Determine the [x, y] coordinate at the center of the cell enclosing the given text.  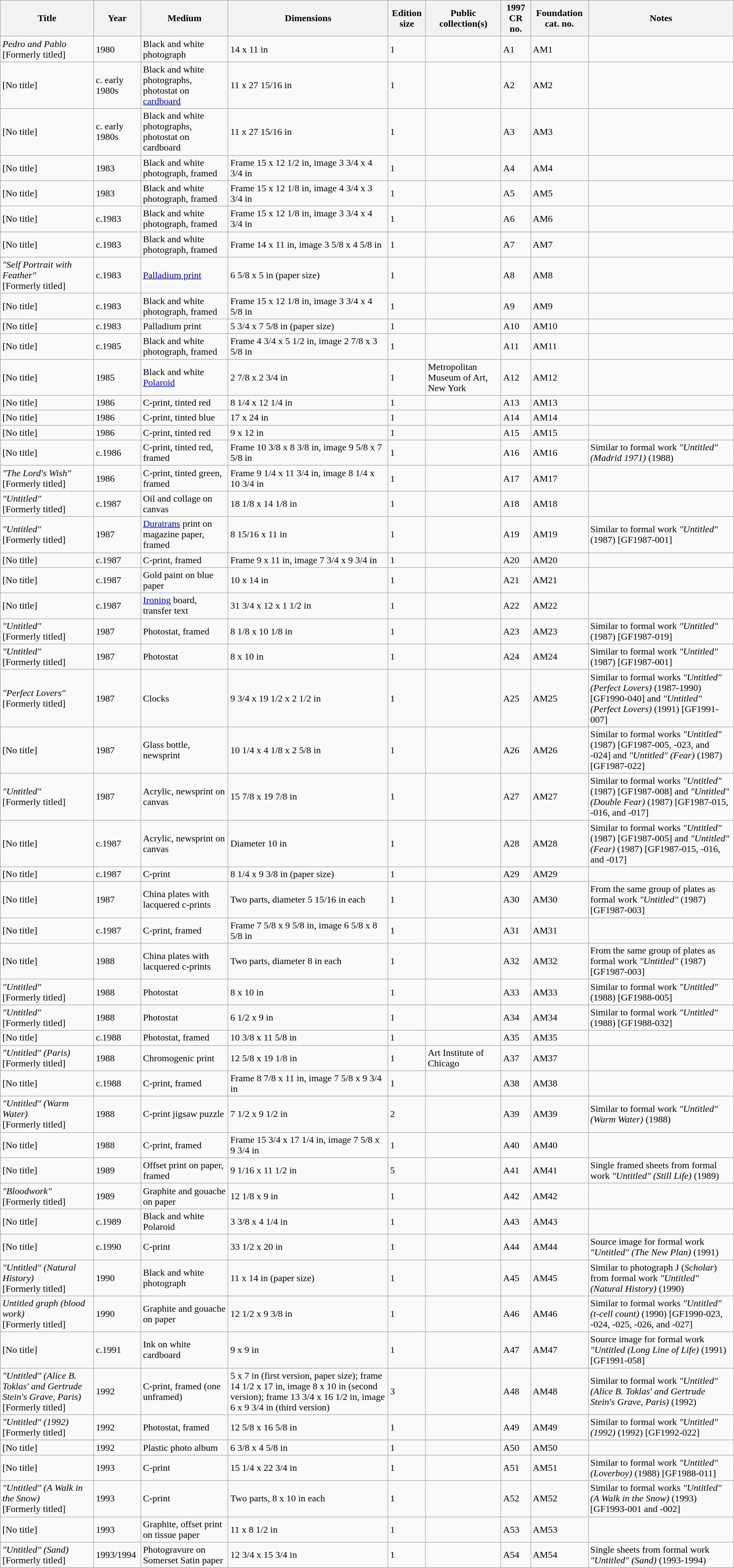
Frame 15 x 12 1/8 in, image 3 3/4 x 4 3/4 in [308, 219]
AM37 [559, 1058]
Ink on white cardboard [184, 1350]
9 3/4 x 19 1/2 x 2 1/2 in [308, 698]
C-print, framed (one unframed) [184, 1391]
AM28 [559, 843]
AM51 [559, 1468]
AM34 [559, 1017]
A25 [516, 698]
AM31 [559, 930]
AM22 [559, 606]
AM24 [559, 657]
Similar to formal work "Untitled" (Madrid 1971) (1988) [661, 453]
c.1990 [117, 1247]
"Self Portrait with Feather"[Formerly titled] [47, 275]
Graphite, offset print on tissue paper [184, 1529]
12 5/8 x 19 1/8 in [308, 1058]
A40 [516, 1145]
A48 [516, 1391]
1980 [117, 49]
18 1/8 x 14 1/8 in [308, 504]
"Untitled" (Sand)[Formerly titled] [47, 1555]
8 1/8 x 10 1/8 in [308, 631]
AM42 [559, 1196]
Frame 10 3/8 x 8 3/8 in, image 9 5/8 x 7 5/8 in [308, 453]
15 7/8 x 19 7/8 in [308, 796]
AM10 [559, 326]
AM6 [559, 219]
A45 [516, 1278]
11 x 14 in (paper size) [308, 1278]
A43 [516, 1221]
A1 [516, 49]
C-print jigsaw puzzle [184, 1114]
Two parts, diameter 5 15/16 in each [308, 900]
Foundation cat. no. [559, 18]
Photogravure on Somerset Satin paper [184, 1555]
AM35 [559, 1038]
AM7 [559, 245]
AM5 [559, 194]
14 x 11 in [308, 49]
AM43 [559, 1221]
AM13 [559, 403]
Year [117, 18]
3 [407, 1391]
AM50 [559, 1448]
c.1986 [117, 453]
1993/1994 [117, 1555]
10 3/8 x 11 5/8 in [308, 1038]
Similar to formal work "Untitled" (1987) [GF1987-019] [661, 631]
Similar to formal works "Untitled" (Perfect Lovers) (1987-1990) [GF1990-040] and "Untitled" (Perfect Lovers) (1991) [GF1991-007] [661, 698]
AM26 [559, 750]
A50 [516, 1448]
AM49 [559, 1427]
6 5/8 x 5 in (paper size) [308, 275]
A31 [516, 930]
A23 [516, 631]
Similar to formal work "Untitled" (1992) (1992) [GF1992-022] [661, 1427]
Ironing board, transfer text [184, 606]
Single sheets from formal work "Untitled" (Sand) (1993-1994) [661, 1555]
Art Institute of Chicago [463, 1058]
AM20 [559, 560]
A53 [516, 1529]
AM44 [559, 1247]
Dimensions [308, 18]
A33 [516, 992]
Diameter 10 in [308, 843]
31 3/4 x 12 x 1 1/2 in [308, 606]
A2 [516, 85]
AM1 [559, 49]
AM41 [559, 1170]
Plastic photo album [184, 1448]
Two parts, diameter 8 in each [308, 961]
A44 [516, 1247]
Frame 8 7/8 x 11 in, image 7 5/8 x 9 3/4 in [308, 1083]
A26 [516, 750]
c.1989 [117, 1221]
A20 [516, 560]
Frame 15 x 12 1/2 in, image 3 3/4 x 4 3/4 in [308, 168]
8 15/16 x 11 in [308, 535]
A42 [516, 1196]
A27 [516, 796]
11 x 8 1/2 in [308, 1529]
A9 [516, 306]
Similar to formal works "Untitled" (t-cell count) (1990) [GF1990-023, -024, -025, -026, and -027] [661, 1314]
A7 [516, 245]
1997 CR no. [516, 18]
Similar to formal works "Untitled" (1987) [GF1987-005] and "Untitled" (Fear) (1987) [GF1987-015, -016, and -017] [661, 843]
Frame 15 3/4 x 17 1/4 in, image 7 5/8 x 9 3/4 in [308, 1145]
AM53 [559, 1529]
AM47 [559, 1350]
9 1/16 x 11 1/2 in [308, 1170]
5 [407, 1170]
Public collection(s) [463, 18]
AM32 [559, 961]
AM9 [559, 306]
c.1985 [117, 346]
A3 [516, 132]
Frame 9 x 11 in, image 7 3/4 x 9 3/4 in [308, 560]
Clocks [184, 698]
AM33 [559, 992]
Similar to formal works "Untitled" (1987) [GF1987-008] and "Untitled" (Double Fear) (1987) [GF1987-015, -016, and -017] [661, 796]
AM23 [559, 631]
Frame 9 1/4 x 11 3/4 in, image 8 1/4 x 10 3/4 in [308, 478]
AM2 [559, 85]
A32 [516, 961]
AM52 [559, 1499]
c.1991 [117, 1350]
AM30 [559, 900]
6 3/8 x 4 5/8 in [308, 1448]
17 x 24 in [308, 418]
A10 [516, 326]
AM14 [559, 418]
A8 [516, 275]
Similar to formal works "Untitled" (1987) [GF1987-005, -023, and -024] and "Untitled" (Fear) (1987) [GF1987-022] [661, 750]
A13 [516, 403]
8 1/4 x 12 1/4 in [308, 403]
9 x 9 in [308, 1350]
12 1/8 x 9 in [308, 1196]
A18 [516, 504]
AM45 [559, 1278]
6 1/2 x 9 in [308, 1017]
Metropolitan Museum of Art, New York [463, 377]
AM18 [559, 504]
Medium [184, 18]
AM8 [559, 275]
A16 [516, 453]
AM54 [559, 1555]
AM19 [559, 535]
Glass bottle, newsprint [184, 750]
Similar to formal work "Untitled" (Warm Water) (1988) [661, 1114]
AM21 [559, 580]
A52 [516, 1499]
Chromogenic print [184, 1058]
A24 [516, 657]
A35 [516, 1038]
Notes [661, 18]
AM39 [559, 1114]
A29 [516, 874]
AM3 [559, 132]
AM11 [559, 346]
A34 [516, 1017]
"Untitled" (Natural History)[Formerly titled] [47, 1278]
Untitled graph (blood work)[Formerly titled] [47, 1314]
"Untitled" (Alice B. Toklas' and Gertrude Stein's Grave, Paris)[Formerly titled] [47, 1391]
A22 [516, 606]
AM17 [559, 478]
12 3/4 x 15 3/4 in [308, 1555]
Frame 15 x 12 1/8 in, image 4 3/4 x 3 3/4 in [308, 194]
Edition size [407, 18]
2 7/8 x 2 3/4 in [308, 377]
C-print, tinted red, framed [184, 453]
"Perfect Lovers"[Formerly titled] [47, 698]
A49 [516, 1427]
A38 [516, 1083]
A15 [516, 433]
AM27 [559, 796]
Frame 7 5/8 x 9 5/8 in, image 6 5/8 x 8 5/8 in [308, 930]
A30 [516, 900]
A28 [516, 843]
8 1/4 x 9 3/8 in (paper size) [308, 874]
A47 [516, 1350]
AM40 [559, 1145]
2 [407, 1114]
A12 [516, 377]
AM16 [559, 453]
12 1/2 x 9 3/8 in [308, 1314]
AM48 [559, 1391]
7 1/2 x 9 1/2 in [308, 1114]
C-print, tinted green, framed [184, 478]
Title [47, 18]
AM15 [559, 433]
Offset print on paper, framed [184, 1170]
15 1/4 x 22 3/4 in [308, 1468]
Similar to formal work "Untitled" (Alice B. Toklas' and Gertrude Stein's Grave, Paris) (1992) [661, 1391]
Gold paint on blue paper [184, 580]
A21 [516, 580]
AM25 [559, 698]
Similar to formal work "Untitled" (Loverboy) (1988) [GF1988-011] [661, 1468]
9 x 12 in [308, 433]
"Untitled" (Paris)[Formerly titled] [47, 1058]
A39 [516, 1114]
10 1/4 x 4 1/8 x 2 5/8 in [308, 750]
Frame 14 x 11 in, image 3 5/8 x 4 5/8 in [308, 245]
A6 [516, 219]
A37 [516, 1058]
AM46 [559, 1314]
Pedro and Pablo[Formerly titled] [47, 49]
AM38 [559, 1083]
A4 [516, 168]
"The Lord's Wish"[Formerly titled] [47, 478]
AM29 [559, 874]
Oil and collage on canvas [184, 504]
3 3/8 x 4 1/4 in [308, 1221]
A51 [516, 1468]
A54 [516, 1555]
"Untitled" (A Walk in the Snow)[Formerly titled] [47, 1499]
Two parts, 8 x 10 in each [308, 1499]
A11 [516, 346]
AM12 [559, 377]
A17 [516, 478]
33 1/2 x 20 in [308, 1247]
Single framed sheets from formal work "Untitled" (Still Life) (1989) [661, 1170]
Similar to formal work "Untitled" (1988) [GF1988-032] [661, 1017]
"Untitled" (1992)[Formerly titled] [47, 1427]
Source image for formal work "Untitled" (The New Plan) (1991) [661, 1247]
A46 [516, 1314]
C-print, tinted blue [184, 418]
A41 [516, 1170]
A5 [516, 194]
Duratrans print on magazine paper, framed [184, 535]
12 5/8 x 16 5/8 in [308, 1427]
Frame 4 3/4 x 5 1/2 in, image 2 7/8 x 3 5/8 in [308, 346]
A14 [516, 418]
1985 [117, 377]
"Bloodwork"[Formerly titled] [47, 1196]
5 3/4 x 7 5/8 in (paper size) [308, 326]
"Untitled" (Warm Water)[Formerly titled] [47, 1114]
Similar to photograph J (Scholar) from formal work "Untitled" (Natural History) (1990) [661, 1278]
Frame 15 x 12 1/8 in, image 3 3/4 x 4 5/8 in [308, 306]
Source image for formal work "Untitled (Long Line of Life) (1991) [GF1991-058] [661, 1350]
A19 [516, 535]
AM4 [559, 168]
Similar to formal works "Untitled" (A Walk in the Snow) (1993) [GF1993-001 and -002] [661, 1499]
10 x 14 in [308, 580]
Similar to formal work "Untitled" (1988) [GF1988-005] [661, 992]
